Find where the given text appears and provide that cell's center as (X, Y) coordinate. 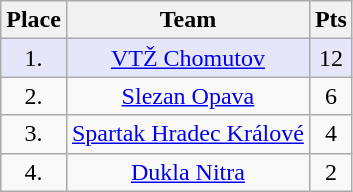
2 (330, 172)
1. (34, 58)
6 (330, 96)
Team (188, 20)
2. (34, 96)
Spartak Hradec Králové (188, 134)
Slezan Opava (188, 96)
12 (330, 58)
3. (34, 134)
Dukla Nitra (188, 172)
Place (34, 20)
VTŽ Chomutov (188, 58)
4. (34, 172)
4 (330, 134)
Pts (330, 20)
